Capture the cell that displays the provided text and extract its (X, Y) central coordinate. 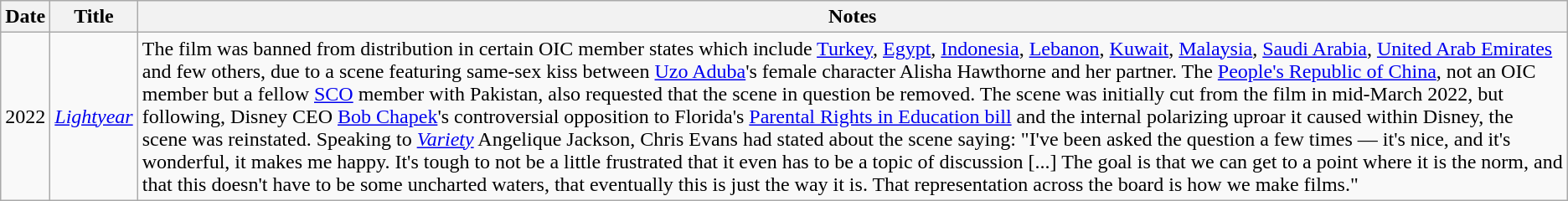
2022 (25, 116)
Notes (853, 17)
Date (25, 17)
Lightyear (94, 116)
Title (94, 17)
